Capture the cell that displays the provided text and extract its [x, y] central coordinate. 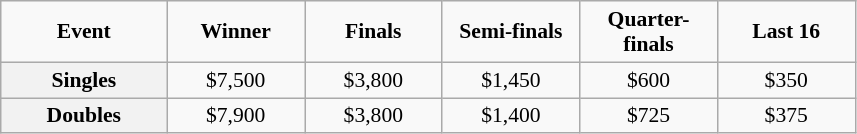
$7,900 [236, 116]
$375 [786, 116]
Semi-finals [511, 32]
$600 [649, 80]
Event [84, 32]
$725 [649, 116]
Doubles [84, 116]
$1,450 [511, 80]
Finals [373, 32]
$1,400 [511, 116]
Singles [84, 80]
Quarter-finals [649, 32]
Last 16 [786, 32]
$7,500 [236, 80]
Winner [236, 32]
$350 [786, 80]
